Determine the [X, Y] coordinate at the center of the cell enclosing the given text.  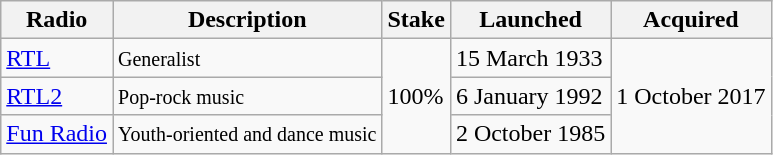
Radio [57, 20]
Acquired [691, 20]
Generalist [246, 58]
6 January 1992 [530, 96]
RTL [57, 58]
Description [246, 20]
Fun Radio [57, 134]
15 March 1933 [530, 58]
Stake [416, 20]
2 October 1985 [530, 134]
Youth-oriented and dance music [246, 134]
Launched [530, 20]
RTL2 [57, 96]
1 October 2017 [691, 96]
100% [416, 96]
Pop-rock music [246, 96]
